For the text-containing cell, return its midpoint in (X, Y) coordinate format. 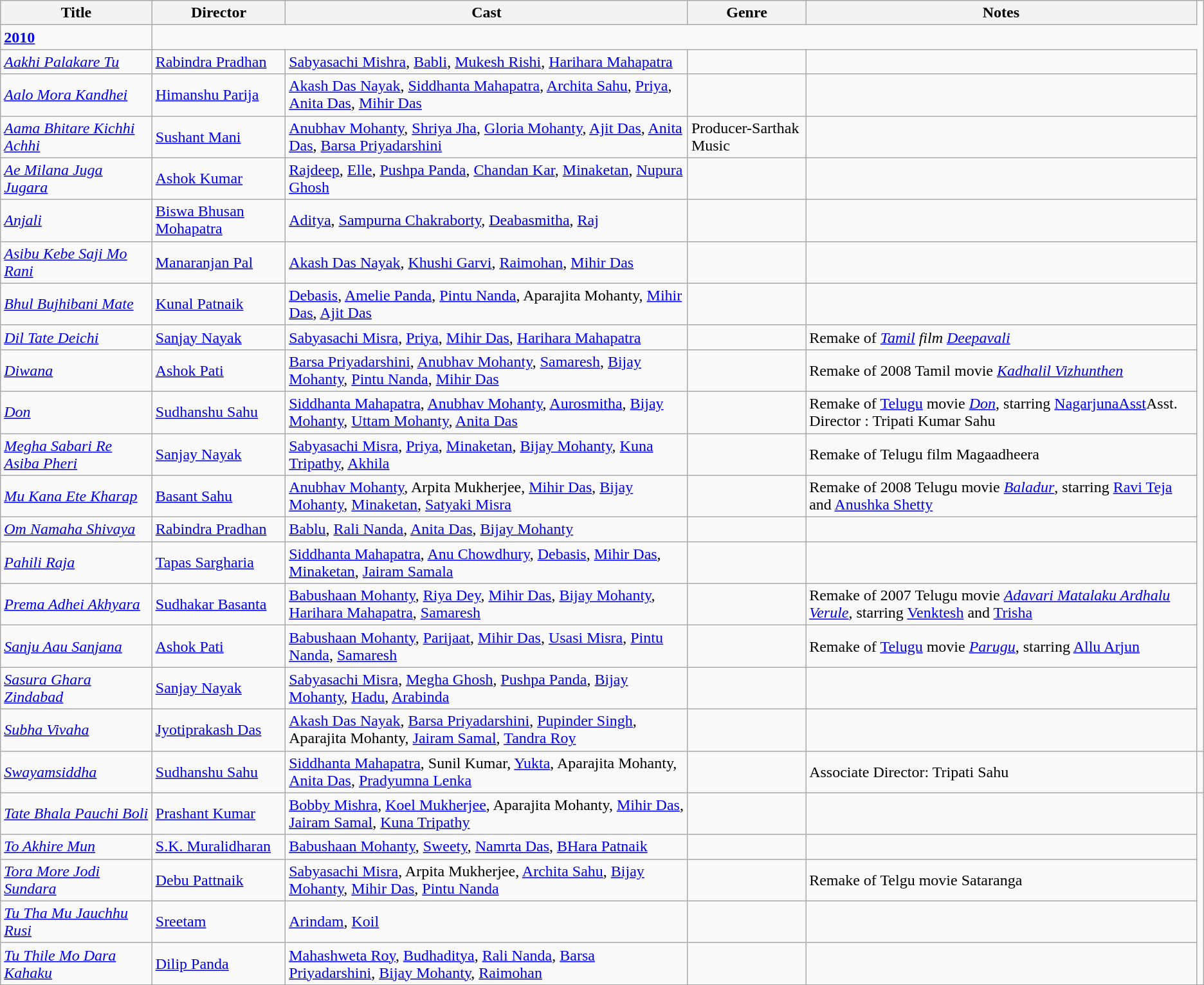
Sanju Aau Sanjana (77, 646)
Aama Bhitare Kichhi Achhi (77, 136)
Cast (487, 13)
Akash Das Nayak, Siddhanta Mahapatra, Archita Sahu, Priya, Anita Das, Mihir Das (487, 95)
Remake of Telugu film Magaadheera (1001, 454)
Akash Das Nayak, Khushi Garvi, Raimohan, Mihir Das (487, 262)
Babushaan Mohanty, Sweety, Namrta Das, BHara Patnaik (487, 847)
Remake of Telugu movie Parugu, starring Allu Arjun (1001, 646)
Subha Vivaha (77, 730)
Kunal Patnaik (219, 304)
Prema Adhei Akhyara (77, 605)
Aakhi Palakare Tu (77, 62)
Manaranjan Pal (219, 262)
Bablu, Rali Nanda, Anita Das, Bijay Mohanty (487, 529)
Babushaan Mohanty, Riya Dey, Mihir Das, Bijay Mohanty, Harihara Mahapatra, Samaresh (487, 605)
Dil Tate Deichi (77, 337)
Ashok Kumar (219, 179)
Himanshu Parija (219, 95)
Siddhanta Mahapatra, Anubhav Mohanty, Aurosmitha, Bijay Mohanty, Uttam Mohanty, Anita Das (487, 412)
Tate Bhala Pauchi Boli (77, 813)
Mahashweta Roy, Budhaditya, Rali Nanda, Barsa Priyadarshini, Bijay Mohanty, Raimohan (487, 964)
Aalo Mora Kandhei (77, 95)
Director (219, 13)
Remake of Telugu movie Don, starring NagarjunaAsstAsst. Director : Tripati Kumar Sahu (1001, 412)
S.K. Muralidharan (219, 847)
Debu Pattnaik (219, 880)
Genre (746, 13)
Sabyasachi Misra, Priya, Minaketan, Bijay Mohanty, Kuna Tripathy, Akhila (487, 454)
Anubhav Mohanty, Arpita Mukherjee, Mihir Das, Bijay Mohanty, Minaketan, Satyaki Misra (487, 497)
Notes (1001, 13)
Diwana (77, 371)
Aditya, Sampurna Chakraborty, Deabasmitha, Raj (487, 220)
Siddhanta Mahapatra, Anu Chowdhury, Debasis, Mihir Das, Minaketan, Jairam Samala (487, 562)
Don (77, 412)
Tora More Jodi Sundara (77, 880)
Remake of 2007 Telugu movie Adavari Matalaku Ardhalu Verule, starring Venktesh and Trisha (1001, 605)
Asibu Kebe Saji Mo Rani (77, 262)
Title (77, 13)
Babushaan Mohanty, Parijaat, Mihir Das, Usasi Misra, Pintu Nanda, Samaresh (487, 646)
Bobby Mishra, Koel Mukherjee, Aparajita Mohanty, Mihir Das, Jairam Samal, Kuna Tripathy (487, 813)
Biswa Bhusan Mohapatra (219, 220)
Sabyasachi Misra, Arpita Mukherjee, Archita Sahu, Bijay Mohanty, Mihir Das, Pintu Nanda (487, 880)
Ae Milana Juga Jugara (77, 179)
Sasura Ghara Zindabad (77, 688)
Swayamsiddha (77, 772)
Tu Thile Mo Dara Kahaku (77, 964)
Dilip Panda (219, 964)
Tu Tha Mu Jauchhu Rusi (77, 921)
Sushant Mani (219, 136)
To Akhire Mun (77, 847)
Basant Sahu (219, 497)
Jyotiprakash Das (219, 730)
Arindam, Koil (487, 921)
Sudhakar Basanta (219, 605)
Bhul Bujhibani Mate (77, 304)
Associate Director: Tripati Sahu (1001, 772)
Remake of Tamil film Deepavali (1001, 337)
Sabyasachi Misra, Megha Ghosh, Pushpa Panda, Bijay Mohanty, Hadu, Arabinda (487, 688)
Tapas Sargharia (219, 562)
Remake of 2008 Telugu movie Baladur, starring Ravi Teja and Anushka Shetty (1001, 497)
Prashant Kumar (219, 813)
2010 (77, 37)
Megha Sabari Re Asiba Pheri (77, 454)
Sreetam (219, 921)
Barsa Priyadarshini, Anubhav Mohanty, Samaresh, Bijay Mohanty, Pintu Nanda, Mihir Das (487, 371)
Remake of Telgu movie Sataranga (1001, 880)
Siddhanta Mahapatra, Sunil Kumar, Yukta, Aparajita Mohanty, Anita Das, Pradyumna Lenka (487, 772)
Sabyasachi Misra, Priya, Mihir Das, Harihara Mahapatra (487, 337)
Mu Kana Ete Kharap (77, 497)
Remake of 2008 Tamil movie Kadhalil Vizhunthen (1001, 371)
Debasis, Amelie Panda, Pintu Nanda, Aparajita Mohanty, Mihir Das, Ajit Das (487, 304)
Sabyasachi Mishra, Babli, Mukesh Rishi, Harihara Mahapatra (487, 62)
Om Namaha Shivaya (77, 529)
Producer-Sarthak Music (746, 136)
Anubhav Mohanty, Shriya Jha, Gloria Mohanty, Ajit Das, Anita Das, Barsa Priyadarshini (487, 136)
Pahili Raja (77, 562)
Akash Das Nayak, Barsa Priyadarshini, Pupinder Singh, Aparajita Mohanty, Jairam Samal, Tandra Roy (487, 730)
Rajdeep, Elle, Pushpa Panda, Chandan Kar, Minaketan, Nupura Ghosh (487, 179)
Anjali (77, 220)
